Find where the given text appears and provide that cell's center as (X, Y) coordinate. 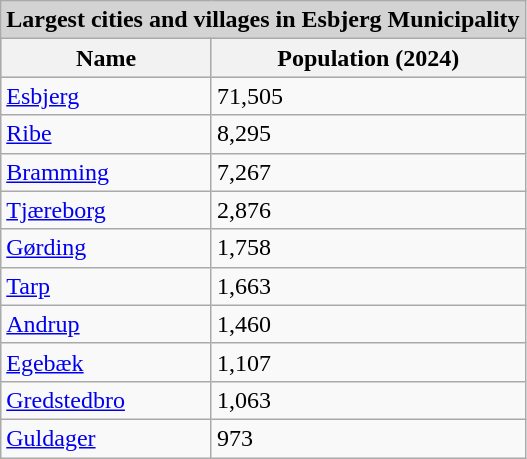
Guldager (106, 438)
Gørding (106, 248)
Andrup (106, 324)
Bramming (106, 172)
2,876 (368, 210)
8,295 (368, 134)
973 (368, 438)
Esbjerg (106, 96)
1,063 (368, 400)
Tjæreborg (106, 210)
Largest cities and villages in Esbjerg Municipality (263, 20)
Egebæk (106, 362)
1,107 (368, 362)
Population (2024) (368, 58)
Ribe (106, 134)
1,460 (368, 324)
Name (106, 58)
Tarp (106, 286)
1,758 (368, 248)
71,505 (368, 96)
1,663 (368, 286)
7,267 (368, 172)
Gredstedbro (106, 400)
